Return (X, Y) of the center of cell containing provided text 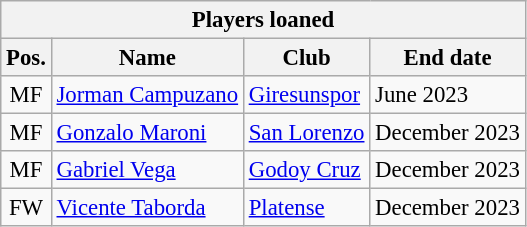
Gabriel Vega (147, 170)
Vicente Taborda (147, 208)
June 2023 (448, 95)
Platense (306, 208)
End date (448, 58)
Jorman Campuzano (147, 95)
San Lorenzo (306, 133)
Godoy Cruz (306, 170)
Gonzalo Maroni (147, 133)
Pos. (26, 58)
Players loaned (263, 20)
Name (147, 58)
Club (306, 58)
FW (26, 208)
Giresunspor (306, 95)
